Detect which cell encompasses the target text, then output its (x, y) center coordinate. 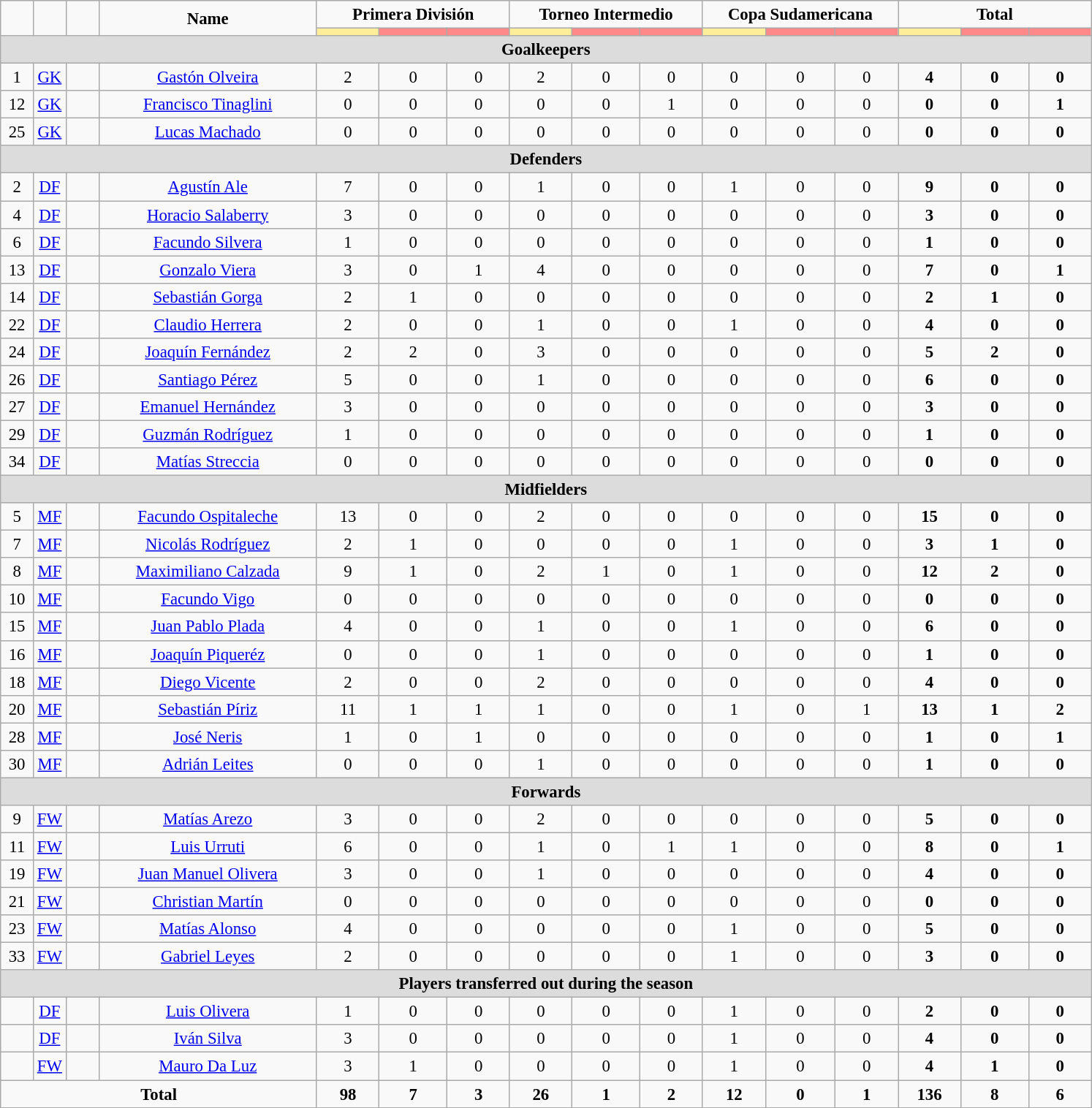
27 (18, 407)
18 (18, 682)
Matías Arezo (208, 819)
136 (930, 1094)
24 (18, 352)
Name (208, 18)
28 (18, 737)
Matías Streccia (208, 462)
Facundo Vigo (208, 599)
Claudio Herrera (208, 325)
14 (18, 297)
Maximiliano Calzada (208, 572)
23 (18, 929)
Matías Alonso (208, 929)
Guzmán Rodríguez (208, 434)
19 (18, 874)
Facundo Ospitaleche (208, 517)
Gonzalo Viera (208, 270)
Iván Silva (208, 1039)
Lucas Machado (208, 132)
José Neris (208, 737)
30 (18, 764)
Luis Olivera (208, 1012)
Diego Vicente (208, 682)
29 (18, 434)
Adrián Leites (208, 764)
Gastón Olveira (208, 77)
Mauro Da Luz (208, 1066)
Nicolás Rodríguez (208, 544)
Sebastián Gorga (208, 297)
21 (18, 902)
20 (18, 709)
Joaquín Piqueréz (208, 654)
Midfielders (546, 490)
Luis Urruti (208, 846)
Forwards (546, 792)
Primera División (413, 15)
Juan Manuel Olivera (208, 874)
Horacio Salaberry (208, 215)
25 (18, 132)
Santiago Pérez (208, 379)
22 (18, 325)
Sebastián Píriz (208, 709)
Torneo Intermedio (606, 15)
Francisco Tinaglini (208, 105)
Juan Pablo Plada (208, 627)
Goalkeepers (546, 50)
Joaquín Fernández (208, 352)
Copa Sudamericana (800, 15)
33 (18, 957)
Players transferred out during the season (546, 984)
Christian Martín (208, 902)
98 (348, 1094)
34 (18, 462)
10 (18, 599)
Emanuel Hernández (208, 407)
Defenders (546, 160)
Agustín Ale (208, 187)
Gabriel Leyes (208, 957)
Facundo Silvera (208, 242)
16 (18, 654)
